Pinpoint the cell where the given text exists, returning its (x, y) midpoint coordinate. 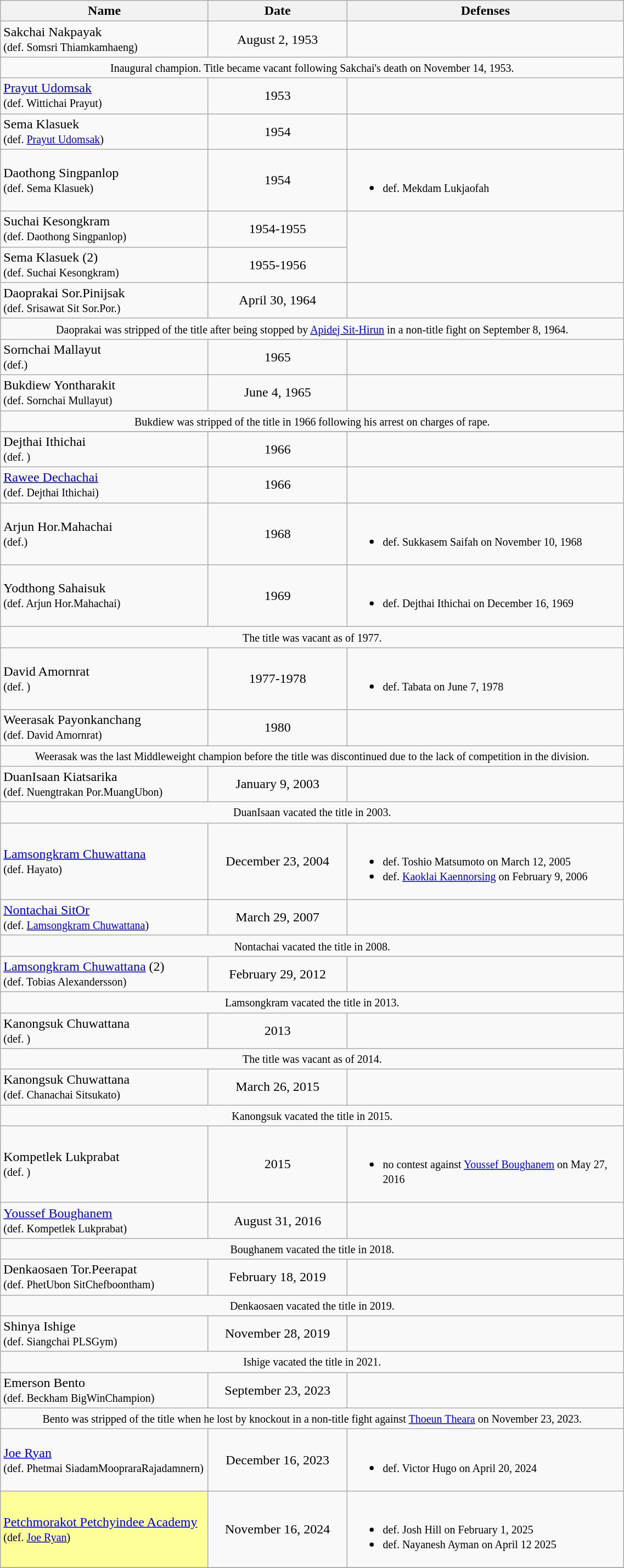
def. Sukkasem Saifah on November 10, 1968 (485, 534)
August 2, 1953 (277, 39)
Denkaosaen Tor.Peerapat (def. PhetUbon SitChefboontham) (104, 1277)
def. Tabata on June 7, 1978 (485, 679)
Dejthai Ithichai (def. ) (104, 450)
Suchai Kesongkram (def. Daothong Singpanlop) (104, 229)
no contest against Youssef Boughanem on May 27, 2016 (485, 1164)
Nontachai vacated the title in 2008. (312, 946)
Sema Klasuek (2) (def. Suchai Kesongkram) (104, 264)
Kanongsuk Chuwattana (def. ) (104, 1030)
Shinya Ishige (def. Siangchai PLSGym) (104, 1334)
June 4, 1965 (277, 393)
Date (277, 11)
1955-1956 (277, 264)
2013 (277, 1030)
The title was vacant as of 2014. (312, 1059)
March 26, 2015 (277, 1087)
February 18, 2019 (277, 1277)
Bukdiew was stripped of the title in 1966 following his arrest on charges of rape. (312, 421)
September 23, 2023 (277, 1390)
Kanongsuk Chuwattana (def. Chanachai Sitsukato) (104, 1087)
Arjun Hor.Mahachai (def.) (104, 534)
1954-1955 (277, 229)
Daothong Singpanlop (def. Sema Klasuek) (104, 180)
Sakchai Nakpayak (def. Somsri Thiamkamhaeng) (104, 39)
DuanIsaan Kiatsarika (def. Nuengtrakan Por.MuangUbon) (104, 784)
DuanIsaan vacated the title in 2003. (312, 812)
Sema Klasuek (def. Prayut Udomsak) (104, 132)
1980 (277, 727)
Daoprakai Sor.Pinijsak (def. Srisawat Sit Sor.Por.) (104, 301)
Bukdiew Yontharakit (def. Sornchai Mullayut) (104, 393)
def. Dejthai Ithichai on December 16, 1969 (485, 596)
April 30, 1964 (277, 301)
Lamsongkram Chuwattana (def. Hayato) (104, 861)
David Amornrat (def. ) (104, 679)
Youssef Boughanem (def. Kompetlek Lukprabat) (104, 1221)
Kanongsuk vacated the title in 2015. (312, 1116)
Name (104, 11)
def. Josh Hill on February 1, 2025def. Nayanesh Ayman on April 12 2025 (485, 1529)
February 29, 2012 (277, 974)
Emerson Bento (def. Beckham BigWinChampion) (104, 1390)
Lamsongkram Chuwattana (2) (def. Tobias Alexandersson) (104, 974)
Joe Ryan (def. Phetmai SiadamMoopraraRajadamnern) (104, 1460)
1953 (277, 95)
def. Toshio Matsumoto on March 12, 2005def. Kaoklai Kaennorsing on February 9, 2006 (485, 861)
November 28, 2019 (277, 1334)
Sornchai Mallayut (def.) (104, 356)
1977-1978 (277, 679)
Denkaosaen vacated the title in 2019. (312, 1305)
Ishige vacated the title in 2021. (312, 1362)
December 23, 2004 (277, 861)
Kompetlek Lukprabat (def. ) (104, 1164)
The title was vacant as of 1977. (312, 637)
Boughanem vacated the title in 2018. (312, 1249)
Lamsongkram vacated the title in 2013. (312, 1002)
Weerasak was the last Middleweight champion before the title was discontinued due to the lack of competition in the division. (312, 756)
Defenses (485, 11)
August 31, 2016 (277, 1221)
December 16, 2023 (277, 1460)
Bento was stripped of the title when he lost by knockout in a non-title fight against Thoeun Theara on November 23, 2023. (312, 1418)
1965 (277, 356)
Daoprakai was stripped of the title after being stopped by Apidej Sit-Hirun in a non-title fight on September 8, 1964. (312, 329)
Weerasak Payonkanchang (def. David Amornrat) (104, 727)
def. Mekdam Lukjaofah (485, 180)
1969 (277, 596)
Prayut Udomsak(def. Wittichai Prayut) (104, 95)
November 16, 2024 (277, 1529)
def. Victor Hugo on April 20, 2024 (485, 1460)
2015 (277, 1164)
1968 (277, 534)
Petchmorakot Petchyindee Academy (def. Joe Ryan) (104, 1529)
Inaugural champion. Title became vacant following Sakchai's death on November 14, 1953. (312, 67)
Yodthong Sahaisuk (def. Arjun Hor.Mahachai) (104, 596)
January 9, 2003 (277, 784)
March 29, 2007 (277, 917)
Rawee Dechachai (def. Dejthai Ithichai) (104, 485)
Nontachai SitOr(def. Lamsongkram Chuwattana) (104, 917)
